Extract the [x, y] coordinate from the center of the cell holding the provided text.  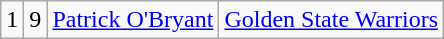
Golden State Warriors [332, 20]
1 [12, 20]
Patrick O'Bryant [133, 20]
9 [36, 20]
